Return the [x, y] coordinate for the center point of the cell that contains the specified text.  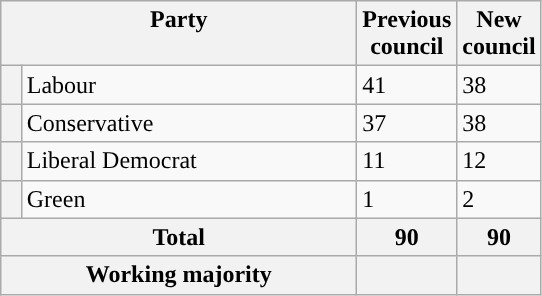
New council [499, 34]
37 [407, 123]
1 [407, 199]
Green [189, 199]
Labour [189, 85]
Liberal Democrat [189, 161]
12 [499, 161]
2 [499, 199]
11 [407, 161]
Party [179, 34]
Working majority [179, 275]
Total [179, 237]
41 [407, 85]
Previous council [407, 34]
Conservative [189, 123]
